Return the [x, y] coordinate for the center point of the cell that contains the specified text.  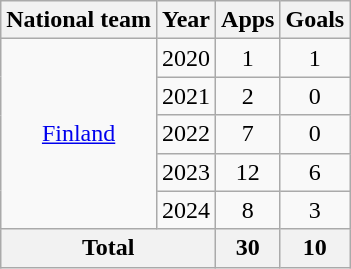
30 [248, 248]
Total [108, 248]
Year [186, 20]
3 [315, 210]
2021 [186, 96]
12 [248, 172]
2024 [186, 210]
National team [79, 20]
Goals [315, 20]
Apps [248, 20]
2 [248, 96]
10 [315, 248]
6 [315, 172]
8 [248, 210]
2020 [186, 58]
Finland [79, 134]
7 [248, 134]
2023 [186, 172]
2022 [186, 134]
